Provide the (x, y) coordinate of the cell's center where the given text is located.  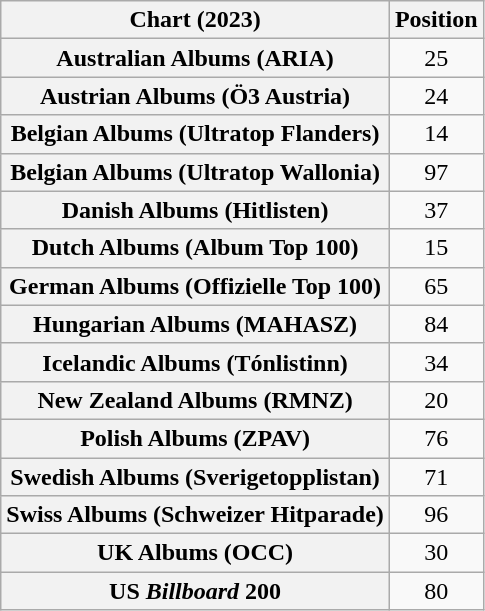
14 (436, 134)
Hungarian Albums (MAHASZ) (196, 324)
Icelandic Albums (Tónlistinn) (196, 362)
Austrian Albums (Ö3 Austria) (196, 96)
76 (436, 438)
Swiss Albums (Schweizer Hitparade) (196, 515)
German Albums (Offizielle Top 100) (196, 286)
96 (436, 515)
New Zealand Albums (RMNZ) (196, 400)
37 (436, 210)
Swedish Albums (Sverigetopplistan) (196, 477)
Polish Albums (ZPAV) (196, 438)
Dutch Albums (Album Top 100) (196, 248)
97 (436, 172)
71 (436, 477)
Position (436, 20)
25 (436, 58)
34 (436, 362)
30 (436, 553)
20 (436, 400)
80 (436, 591)
Chart (2023) (196, 20)
24 (436, 96)
Australian Albums (ARIA) (196, 58)
65 (436, 286)
UK Albums (OCC) (196, 553)
84 (436, 324)
Belgian Albums (Ultratop Flanders) (196, 134)
15 (436, 248)
Danish Albums (Hitlisten) (196, 210)
US Billboard 200 (196, 591)
Belgian Albums (Ultratop Wallonia) (196, 172)
